Extract the (X, Y) coordinate from the center of the cell holding the provided text.  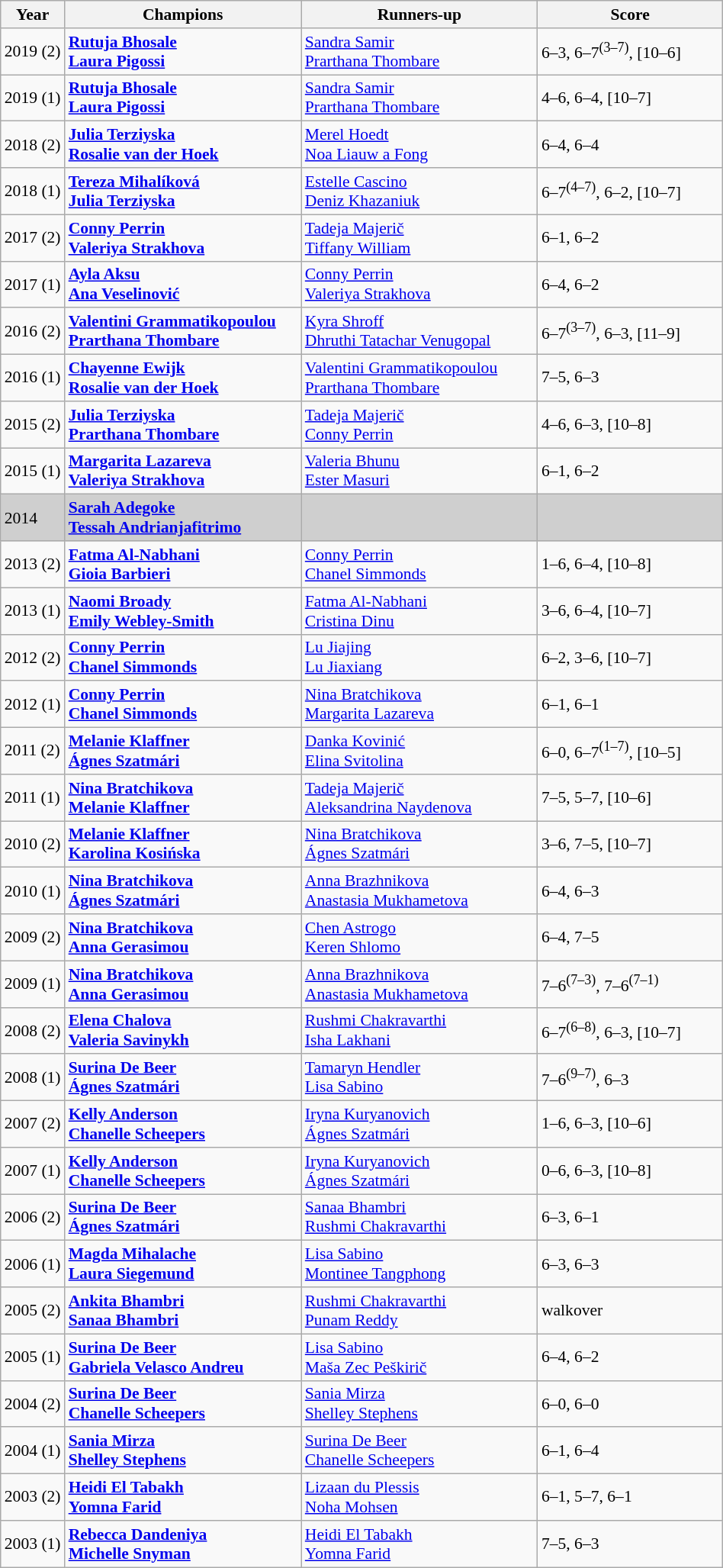
2012 (2) (33, 658)
2006 (2) (33, 1218)
Ankita Bhambri Sanaa Bhambri (183, 1311)
2009 (2) (33, 937)
2013 (2) (33, 565)
2004 (2) (33, 1404)
Lu Jiajing Lu Jiaxiang (419, 658)
4–6, 6–4, [10–7] (630, 98)
Melanie Klaffner Ágnes Szatmári (183, 751)
Chayenne Ewijk Rosalie van der Hoek (183, 378)
Tereza Mihalíková Julia Terziyska (183, 191)
6–7(4–7), 6–2, [10–7] (630, 191)
Estelle Cascino Deniz Khazaniuk (419, 191)
2015 (2) (33, 424)
walkover (630, 1311)
6–1, 5–7, 6–1 (630, 1497)
2017 (2) (33, 238)
2005 (2) (33, 1311)
2016 (2) (33, 331)
1–6, 6–3, [10–6] (630, 1125)
2003 (1) (33, 1544)
Tadeja Majerič Tiffany William (419, 238)
Year (33, 14)
Rushmi Chakravarthi Isha Lakhani (419, 1030)
6–0, 6–0 (630, 1404)
2013 (1) (33, 610)
Surina De Beer Gabriela Velasco Andreu (183, 1357)
Magda Mihalache Laura Siegemund (183, 1264)
7–6(7–3), 7–6(7–1) (630, 984)
Rushmi Chakravarthi Punam Reddy (419, 1311)
Tamaryn Hendler Lisa Sabino (419, 1077)
6–0, 6–7(1–7), [10–5] (630, 751)
6–7(6–8), 6–3, [10–7] (630, 1030)
Tadeja Majerič Conny Perrin (419, 424)
2011 (2) (33, 751)
2015 (1) (33, 472)
Chen Astrogo Keren Shlomo (419, 937)
2008 (1) (33, 1077)
Lisa Sabino Montinee Tangphong (419, 1264)
2007 (1) (33, 1170)
2008 (2) (33, 1030)
Julia Terziyska Prarthana Thombare (183, 424)
Valeria Bhunu Ester Masuri (419, 472)
6–4, 7–5 (630, 937)
2018 (1) (33, 191)
6–1, 6–4 (630, 1451)
Champions (183, 14)
6–7(3–7), 6–3, [11–9] (630, 331)
4–6, 6–3, [10–8] (630, 424)
Naomi Broady Emily Webley-Smith (183, 610)
7–5, 5–7, [10–6] (630, 798)
3–6, 6–4, [10–7] (630, 610)
1–6, 6–4, [10–8] (630, 565)
2016 (1) (33, 378)
Margarita Lazareva Valeriya Strakhova (183, 472)
6–2, 3–6, [10–7] (630, 658)
2019 (1) (33, 98)
2012 (1) (33, 705)
2017 (1) (33, 284)
Danka Kovinić Elina Svitolina (419, 751)
Merel Hoedt Noa Liauw a Fong (419, 145)
Ayla Aksu Ana Veselinović (183, 284)
2011 (1) (33, 798)
2004 (1) (33, 1451)
6–4, 6–4 (630, 145)
6–4, 6–3 (630, 891)
Sarah Adegoke Tessah Andrianjafitrimo (183, 517)
6–3, 6–1 (630, 1218)
2006 (1) (33, 1264)
2009 (1) (33, 984)
Melanie Klaffner Karolina Kosińska (183, 844)
Nina Bratchikova Margarita Lazareva (419, 705)
Julia Terziyska Rosalie van der Hoek (183, 145)
Lisa Sabino Maša Zec Peškirič (419, 1357)
6–3, 6–7(3–7), [10–6] (630, 52)
6–1, 6–1 (630, 705)
Lizaan du Plessis Noha Mohsen (419, 1497)
2014 (33, 517)
Score (630, 14)
2018 (2) (33, 145)
Nina Bratchikova Melanie Klaffner (183, 798)
Fatma Al-Nabhani Cristina Dinu (419, 610)
7–6(9–7), 6–3 (630, 1077)
2003 (2) (33, 1497)
6–3, 6–3 (630, 1264)
Tadeja Majerič Aleksandrina Naydenova (419, 798)
Runners-up (419, 14)
Kyra Shroff Dhruthi Tatachar Venugopal (419, 331)
3–6, 7–5, [10–7] (630, 844)
Fatma Al-Nabhani Gioia Barbieri (183, 565)
2019 (2) (33, 52)
Elena Chalova Valeria Savinykh (183, 1030)
2010 (2) (33, 844)
Sanaa Bhambri Rushmi Chakravarthi (419, 1218)
2010 (1) (33, 891)
2007 (2) (33, 1125)
2005 (1) (33, 1357)
0–6, 6–3, [10–8] (630, 1170)
Rebecca Dandeniya Michelle Snyman (183, 1544)
